Pinpoint the cell where the given text exists, returning its (X, Y) midpoint coordinate. 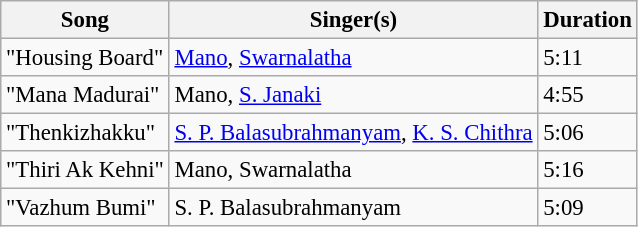
5:16 (588, 170)
Mano, S. Janaki (354, 95)
"Mana Madurai" (85, 95)
"Vazhum Bumi" (85, 208)
Song (85, 20)
S. P. Balasubrahmanyam (354, 208)
Singer(s) (354, 20)
4:55 (588, 95)
"Housing Board" (85, 58)
5:11 (588, 58)
Duration (588, 20)
5:06 (588, 133)
5:09 (588, 208)
S. P. Balasubrahmanyam, K. S. Chithra (354, 133)
"Thiri Ak Kehni" (85, 170)
"Thenkizhakku" (85, 133)
